Search for the cell housing the specified text and yield its [X, Y] center coordinate. 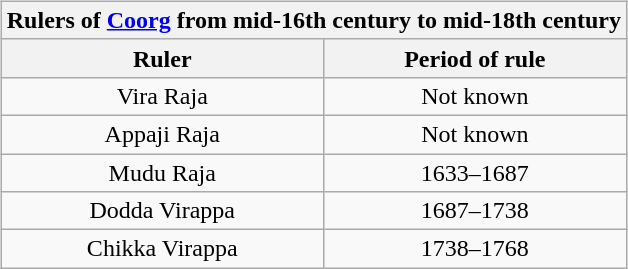
Mudu Raja [162, 173]
1633–1687 [474, 173]
1738–1768 [474, 249]
Appaji Raja [162, 134]
Period of rule [474, 58]
Dodda Virappa [162, 211]
Vira Raja [162, 96]
1687–1738 [474, 211]
Rulers of Coorg from mid-16th century to mid-18th century [314, 20]
Ruler [162, 58]
Chikka Virappa [162, 249]
